For the text-containing cell, return its midpoint in [X, Y] coordinate format. 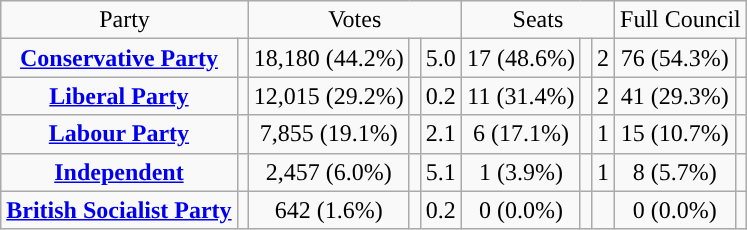
11 (31.4%) [520, 96]
Seats [538, 20]
Liberal Party [119, 96]
Conservative Party [119, 58]
7,855 (19.1%) [328, 134]
76 (54.3%) [676, 58]
Party [124, 20]
642 (1.6%) [328, 210]
Full Council [681, 20]
2,457 (6.0%) [328, 172]
British Socialist Party [119, 210]
1 (3.9%) [520, 172]
2.1 [440, 134]
Independent [119, 172]
15 (10.7%) [676, 134]
5.1 [440, 172]
Votes [354, 20]
Labour Party [119, 134]
18,180 (44.2%) [328, 58]
41 (29.3%) [676, 96]
6 (17.1%) [520, 134]
12,015 (29.2%) [328, 96]
17 (48.6%) [520, 58]
5.0 [440, 58]
8 (5.7%) [676, 172]
